Identify which cell holds the provided text, then report its [x, y] central coordinate. 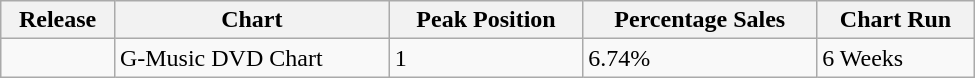
Release [58, 20]
6.74% [700, 58]
1 [486, 58]
Percentage Sales [700, 20]
G-Music DVD Chart [252, 58]
6 Weeks [896, 58]
Chart Run [896, 20]
Peak Position [486, 20]
Chart [252, 20]
